Scan for the cell matching the given text and deliver its (X, Y) coordinate at center. 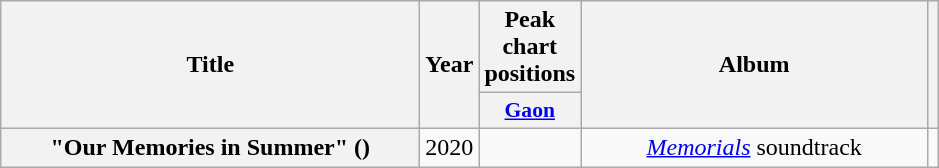
Memorials soundtrack (754, 147)
Peak chartpositions (530, 47)
"Our Memories in Summer" () (210, 147)
Gaon (530, 111)
Year (450, 65)
Album (754, 65)
2020 (450, 147)
Title (210, 65)
